For the text-containing cell, return its midpoint in (x, y) coordinate format. 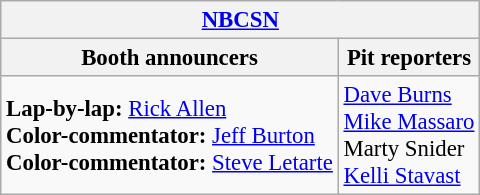
Dave BurnsMike MassaroMarty SniderKelli Stavast (409, 136)
Booth announcers (170, 58)
Lap-by-lap: Rick AllenColor-commentator: Jeff BurtonColor-commentator: Steve Letarte (170, 136)
NBCSN (240, 20)
Pit reporters (409, 58)
